Find where the given text appears and provide that cell's center as (x, y) coordinate. 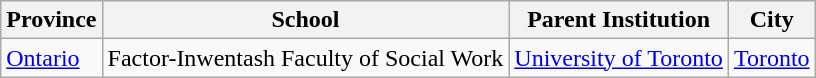
Parent Institution (619, 20)
Factor-Inwentash Faculty of Social Work (306, 58)
Province (52, 20)
City (772, 20)
Ontario (52, 58)
School (306, 20)
University of Toronto (619, 58)
Toronto (772, 58)
